Locate the cell with the specified text and output its [x, y] center coordinate. 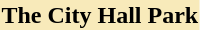
The City Hall Park [100, 15]
